Detect which cell encompasses the target text, then output its [x, y] center coordinate. 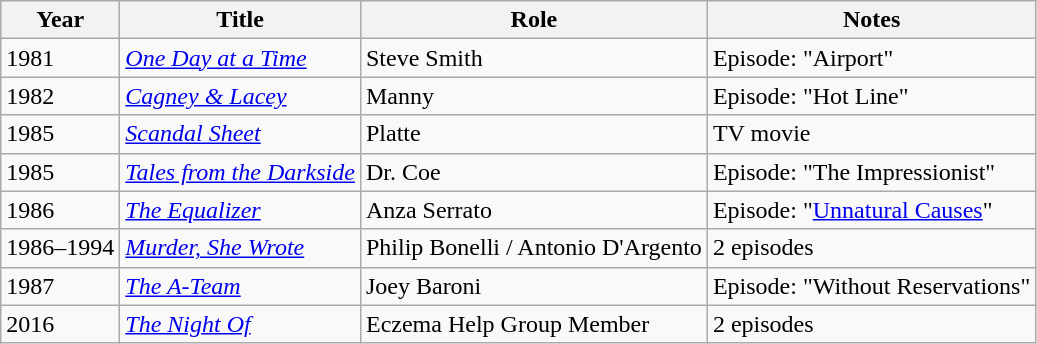
Eczema Help Group Member [534, 324]
Scandal Sheet [240, 134]
Year [60, 20]
Role [534, 20]
Dr. Coe [534, 172]
Tales from the Darkside [240, 172]
Philip Bonelli / Antonio D'Argento [534, 248]
Joey Baroni [534, 286]
1987 [60, 286]
One Day at a Time [240, 58]
Platte [534, 134]
The A-Team [240, 286]
Episode: "The Impressionist" [871, 172]
Episode: "Unnatural Causes" [871, 210]
Title [240, 20]
Cagney & Lacey [240, 96]
1981 [60, 58]
2016 [60, 324]
1986–1994 [60, 248]
1982 [60, 96]
Episode: "Hot Line" [871, 96]
Episode: "Airport" [871, 58]
Anza Serrato [534, 210]
The Equalizer [240, 210]
Murder, She Wrote [240, 248]
Notes [871, 20]
Manny [534, 96]
Episode: "Without Reservations" [871, 286]
TV movie [871, 134]
The Night Of [240, 324]
1986 [60, 210]
Steve Smith [534, 58]
